Determine the (X, Y) coordinate at the center of the cell enclosing the given text.  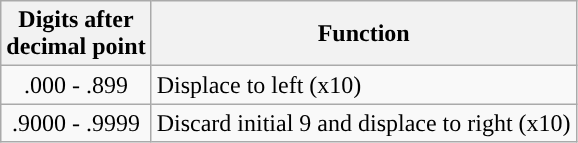
Displace to left (x10) (364, 85)
.9000 - .9999 (76, 123)
Discard initial 9 and displace to right (x10) (364, 123)
.000 - .899 (76, 85)
Function (364, 34)
Digits afterdecimal point (76, 34)
